For the text-containing cell, return its midpoint in [X, Y] coordinate format. 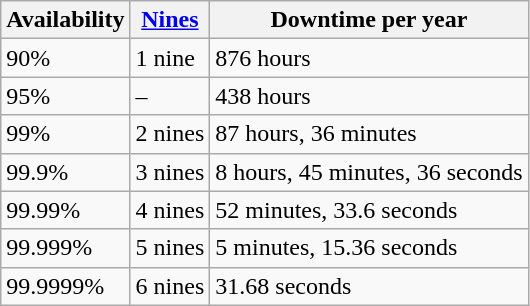
– [170, 96]
3 nines [170, 172]
90% [66, 58]
6 nines [170, 286]
95% [66, 96]
5 minutes, 15.36 seconds [369, 248]
99.9% [66, 172]
52 minutes, 33.6 seconds [369, 210]
4 nines [170, 210]
876 hours [369, 58]
99.999% [66, 248]
87 hours, 36 minutes [369, 134]
438 hours [369, 96]
5 nines [170, 248]
99% [66, 134]
1 nine [170, 58]
2 nines [170, 134]
31.68 seconds [369, 286]
99.9999% [66, 286]
Downtime per year [369, 20]
99.99% [66, 210]
Nines [170, 20]
Availability [66, 20]
8 hours, 45 minutes, 36 seconds [369, 172]
